Determine the [X, Y] coordinate at the center of the cell enclosing the given text.  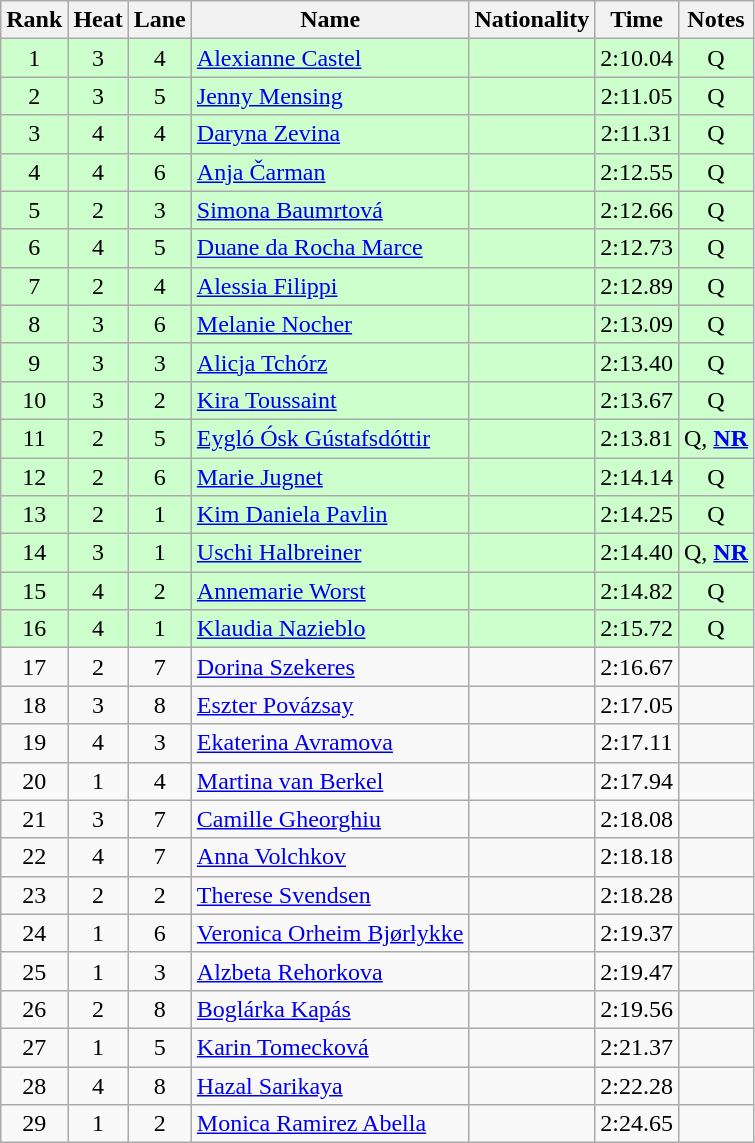
Marie Jugnet [330, 477]
Dorina Szekeres [330, 667]
Time [637, 20]
Heat [98, 20]
2:11.05 [637, 96]
2:19.37 [637, 933]
2:14.82 [637, 591]
2:13.67 [637, 400]
Camille Gheorghiu [330, 819]
Veronica Orheim Bjørlykke [330, 933]
2:16.67 [637, 667]
25 [34, 971]
Karin Tomecková [330, 1047]
2:15.72 [637, 629]
Melanie Nocher [330, 324]
Simona Baumrtová [330, 210]
Anna Volchkov [330, 857]
Daryna Zevina [330, 134]
2:17.11 [637, 743]
2:12.73 [637, 248]
2:21.37 [637, 1047]
Alessia Filippi [330, 286]
Alicja Tchórz [330, 362]
2:17.05 [637, 705]
2:18.08 [637, 819]
Jenny Mensing [330, 96]
26 [34, 1009]
Alexianne Castel [330, 58]
Name [330, 20]
21 [34, 819]
2:11.31 [637, 134]
2:18.18 [637, 857]
Ekaterina Avramova [330, 743]
2:19.56 [637, 1009]
Martina van Berkel [330, 781]
2:12.55 [637, 172]
15 [34, 591]
14 [34, 553]
2:14.14 [637, 477]
27 [34, 1047]
2:24.65 [637, 1124]
2:12.66 [637, 210]
2:10.04 [637, 58]
2:22.28 [637, 1085]
2:18.28 [637, 895]
28 [34, 1085]
Lane [160, 20]
Monica Ramirez Abella [330, 1124]
9 [34, 362]
Annemarie Worst [330, 591]
29 [34, 1124]
Anja Čarman [330, 172]
Eszter Povázsay [330, 705]
2:14.40 [637, 553]
Eygló Ósk Gústafsdóttir [330, 438]
19 [34, 743]
13 [34, 515]
2:13.40 [637, 362]
Rank [34, 20]
24 [34, 933]
Klaudia Nazieblo [330, 629]
2:13.81 [637, 438]
11 [34, 438]
2:17.94 [637, 781]
Boglárka Kapás [330, 1009]
Nationality [532, 20]
10 [34, 400]
12 [34, 477]
2:14.25 [637, 515]
Alzbeta Rehorkova [330, 971]
Kira Toussaint [330, 400]
17 [34, 667]
Kim Daniela Pavlin [330, 515]
2:13.09 [637, 324]
2:12.89 [637, 286]
18 [34, 705]
2:19.47 [637, 971]
16 [34, 629]
Uschi Halbreiner [330, 553]
Notes [716, 20]
22 [34, 857]
20 [34, 781]
Duane da Rocha Marce [330, 248]
Hazal Sarikaya [330, 1085]
Therese Svendsen [330, 895]
23 [34, 895]
